Pinpoint the cell where the given text exists, returning its [x, y] midpoint coordinate. 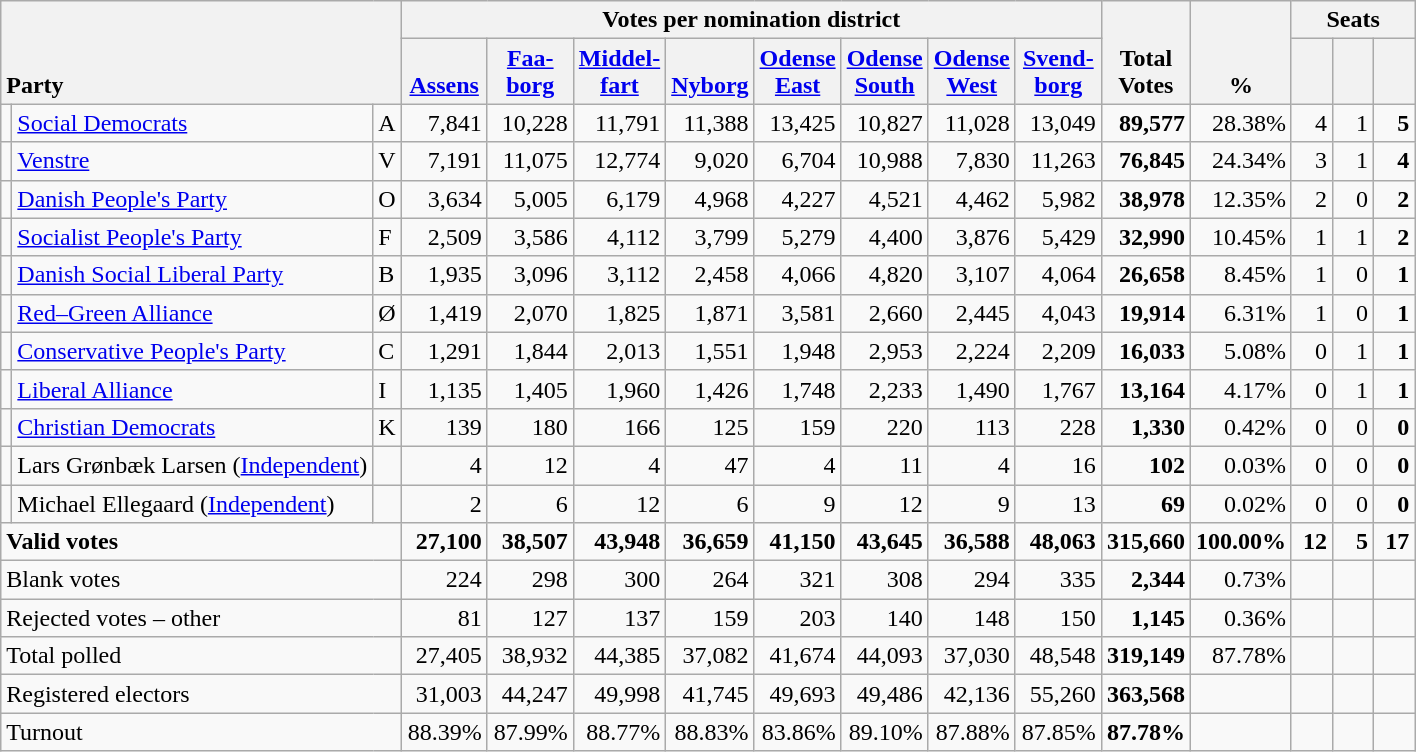
264 [710, 580]
Ø [387, 313]
44,385 [619, 656]
13,425 [798, 123]
1,551 [710, 351]
55,260 [1058, 694]
0.73% [1240, 580]
1,935 [444, 275]
13,164 [1146, 389]
1,960 [619, 389]
Rejected votes – other [201, 618]
308 [884, 580]
298 [530, 580]
44,247 [530, 694]
F [387, 237]
42,136 [972, 694]
5,279 [798, 237]
7,191 [444, 161]
37,082 [710, 656]
48,548 [1058, 656]
24.34% [1240, 161]
2,070 [530, 313]
Odense West [972, 72]
6,179 [619, 199]
4,400 [884, 237]
0.42% [1240, 427]
11,791 [619, 123]
1,948 [798, 351]
38,507 [530, 542]
36,659 [710, 542]
139 [444, 427]
O [387, 199]
Michael Ellegaard (Independent) [192, 503]
Social Democrats [192, 123]
2,233 [884, 389]
7,830 [972, 161]
76,845 [1146, 161]
Liberal Alliance [192, 389]
9,020 [710, 161]
Blank votes [201, 580]
Conservative People's Party [192, 351]
49,693 [798, 694]
13 [1058, 503]
2,224 [972, 351]
38,932 [530, 656]
Total polled [201, 656]
41,674 [798, 656]
1,767 [1058, 389]
1,135 [444, 389]
4,066 [798, 275]
3,112 [619, 275]
11,075 [530, 161]
Nyborg [710, 72]
2,660 [884, 313]
1,330 [1146, 427]
3,581 [798, 313]
3,799 [710, 237]
41,745 [710, 694]
31,003 [444, 694]
43,645 [884, 542]
38,978 [1146, 199]
1,871 [710, 313]
3,876 [972, 237]
Danish People's Party [192, 199]
1,426 [710, 389]
88.39% [444, 732]
13,049 [1058, 123]
I [387, 389]
166 [619, 427]
1,145 [1146, 618]
12,774 [619, 161]
89.10% [884, 732]
Venstre [192, 161]
5,982 [1058, 199]
Registered electors [201, 694]
81 [444, 618]
335 [1058, 580]
Turnout [201, 732]
89,577 [1146, 123]
Total Votes [1146, 52]
3,096 [530, 275]
16,033 [1146, 351]
3,107 [972, 275]
87.85% [1058, 732]
180 [530, 427]
127 [530, 618]
228 [1058, 427]
19,914 [1146, 313]
88.77% [619, 732]
5,005 [530, 199]
224 [444, 580]
37,030 [972, 656]
11,263 [1058, 161]
A [387, 123]
C [387, 351]
363,568 [1146, 694]
4,462 [972, 199]
Faa- borg [530, 72]
41,150 [798, 542]
0.02% [1240, 503]
27,100 [444, 542]
10.45% [1240, 237]
28.38% [1240, 123]
10,827 [884, 123]
137 [619, 618]
17 [1394, 542]
11,388 [710, 123]
4,521 [884, 199]
K [387, 427]
315,660 [1146, 542]
83.86% [798, 732]
113 [972, 427]
B [387, 275]
321 [798, 580]
102 [1146, 465]
69 [1146, 503]
4,064 [1058, 275]
43,948 [619, 542]
4,968 [710, 199]
2,013 [619, 351]
49,998 [619, 694]
11,028 [972, 123]
6,704 [798, 161]
6.31% [1240, 313]
1,825 [619, 313]
3 [1312, 161]
2,445 [972, 313]
88.83% [710, 732]
2,344 [1146, 580]
Svend- borg [1058, 72]
87.88% [972, 732]
Party [201, 52]
319,149 [1146, 656]
1,291 [444, 351]
4.17% [1240, 389]
125 [710, 427]
12.35% [1240, 199]
100.00% [1240, 542]
203 [798, 618]
1,844 [530, 351]
4,112 [619, 237]
7,841 [444, 123]
Middel- fart [619, 72]
1,748 [798, 389]
3,586 [530, 237]
294 [972, 580]
Odense East [798, 72]
3,634 [444, 199]
26,658 [1146, 275]
36,588 [972, 542]
140 [884, 618]
Assens [444, 72]
4,043 [1058, 313]
Odense South [884, 72]
2,509 [444, 237]
Valid votes [201, 542]
Lars Grønbæk Larsen (Independent) [192, 465]
1,490 [972, 389]
2,458 [710, 275]
Seats [1352, 20]
V [387, 161]
87.99% [530, 732]
150 [1058, 618]
32,990 [1146, 237]
5.08% [1240, 351]
300 [619, 580]
8.45% [1240, 275]
Danish Social Liberal Party [192, 275]
2,953 [884, 351]
148 [972, 618]
47 [710, 465]
4,820 [884, 275]
220 [884, 427]
4,227 [798, 199]
5,429 [1058, 237]
10,988 [884, 161]
Christian Democrats [192, 427]
10,228 [530, 123]
Red–Green Alliance [192, 313]
16 [1058, 465]
Votes per nomination district [751, 20]
% [1240, 52]
48,063 [1058, 542]
27,405 [444, 656]
0.03% [1240, 465]
44,093 [884, 656]
49,486 [884, 694]
1,419 [444, 313]
0.36% [1240, 618]
1,405 [530, 389]
Socialist People's Party [192, 237]
2,209 [1058, 351]
11 [884, 465]
